Find where the given text appears and provide that cell's center as [x, y] coordinate. 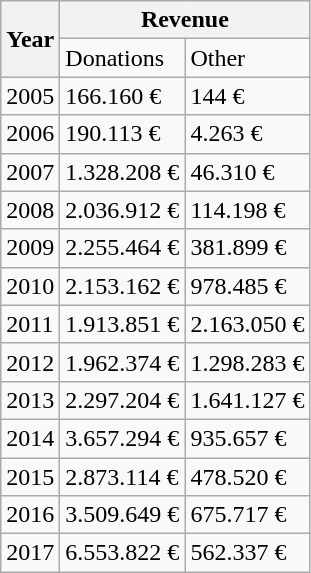
2011 [30, 324]
2006 [30, 134]
1.641.127 € [248, 400]
478.520 € [248, 477]
46.310 € [248, 172]
3.509.649 € [122, 515]
935.657 € [248, 438]
1.298.283 € [248, 362]
1.328.208 € [122, 172]
2.036.912 € [122, 210]
2.163.050 € [248, 324]
2.297.204 € [122, 400]
562.337 € [248, 553]
Year [30, 39]
190.113 € [122, 134]
2007 [30, 172]
144 € [248, 96]
2.873.114 € [122, 477]
2010 [30, 286]
2017 [30, 553]
4.263 € [248, 134]
2005 [30, 96]
2009 [30, 248]
2012 [30, 362]
1.913.851 € [122, 324]
2.255.464 € [122, 248]
2013 [30, 400]
114.198 € [248, 210]
1.962.374 € [122, 362]
381.899 € [248, 248]
978.485 € [248, 286]
2008 [30, 210]
Donations [122, 58]
Revenue [185, 20]
2014 [30, 438]
Other [248, 58]
2.153.162 € [122, 286]
675.717 € [248, 515]
3.657.294 € [122, 438]
166.160 € [122, 96]
6.553.822 € [122, 553]
2016 [30, 515]
2015 [30, 477]
